Return [X, Y] of the center of cell containing provided text 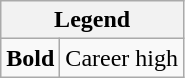
Bold [30, 58]
Legend [92, 20]
Career high [122, 58]
